For the text-containing cell, return its midpoint in (X, Y) coordinate format. 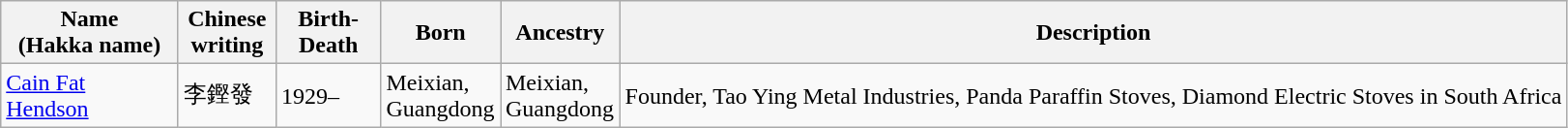
Ancestry (561, 33)
Cain Fat Hendson (90, 95)
Description (1093, 33)
Birth-Death (329, 33)
李鏗發 (226, 95)
Name(Hakka name) (90, 33)
Chinese writing (226, 33)
Born (441, 33)
Founder, Tao Ying Metal Industries, Panda Paraffin Stoves, Diamond Electric Stoves in South Africa (1093, 95)
1929– (329, 95)
